Capture the cell that displays the provided text and extract its (X, Y) central coordinate. 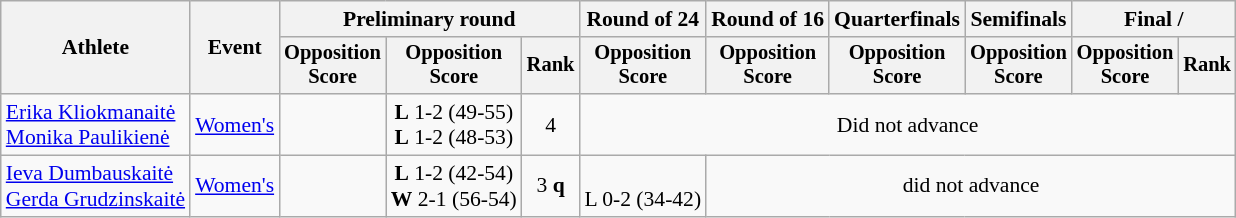
Quarterfinals (897, 19)
3 q (551, 186)
Final / (1154, 19)
Round of 24 (642, 19)
L 1-2 (49-55) L 1-2 (48-53) (454, 124)
Event (234, 48)
Preliminary round (429, 19)
Semifinals (1018, 19)
Did not advance (908, 124)
L 1-2 (42-54) W 2-1 (56-54) (454, 186)
Athlete (96, 48)
Erika KliokmanaitėMonika Paulikienė (96, 124)
4 (551, 124)
Round of 16 (768, 19)
Ieva DumbauskaitėGerda Grudzinskaitė (96, 186)
did not advance (971, 186)
L 0-2 (34-42) (642, 186)
